For the text-containing cell, return its midpoint in [x, y] coordinate format. 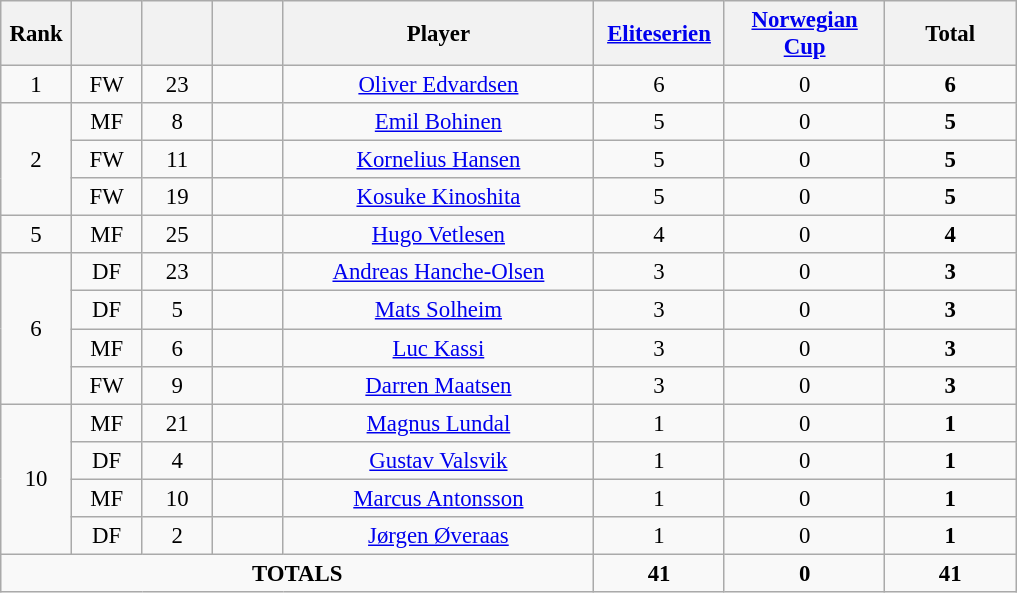
9 [178, 385]
Andreas Hanche-Olsen [438, 273]
Hugo Vetlesen [438, 235]
21 [178, 423]
Luc Kassi [438, 348]
11 [178, 160]
19 [178, 197]
Kosuke Kinoshita [438, 197]
Norwegian Cup [804, 34]
Emil Bohinen [438, 122]
Kornelius Hansen [438, 160]
Total [950, 34]
8 [178, 122]
Magnus Lundal [438, 423]
Jørgen Øveraas [438, 536]
Darren Maatsen [438, 385]
Rank [36, 34]
TOTALS [298, 573]
Mats Solheim [438, 310]
Marcus Antonsson [438, 498]
Oliver Edvardsen [438, 85]
Player [438, 34]
Gustav Valsvik [438, 460]
Eliteserien [660, 34]
25 [178, 235]
